Scan for the cell matching the given text and deliver its [x, y] coordinate at center. 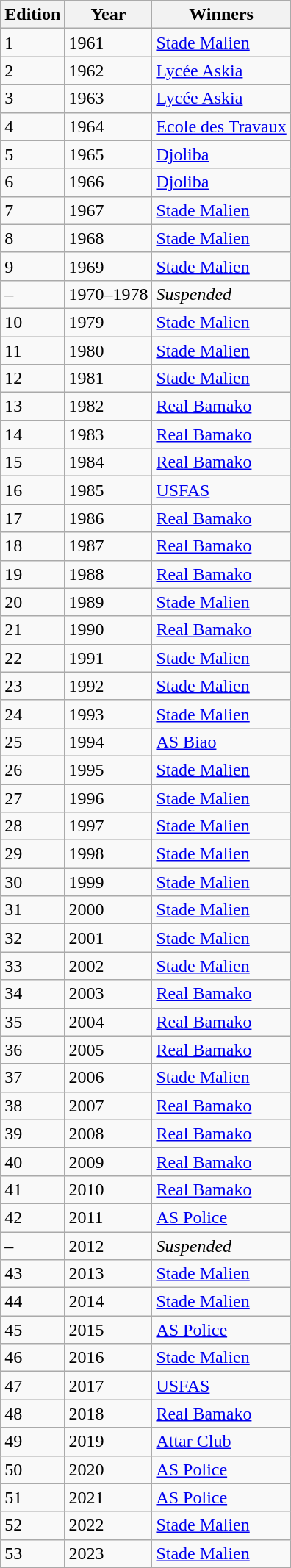
1967 [109, 210]
35 [32, 1022]
1961 [109, 43]
1970–1978 [109, 294]
7 [32, 210]
2023 [109, 1553]
1990 [109, 630]
1982 [109, 407]
26 [32, 770]
Winners [221, 15]
1989 [109, 602]
1993 [109, 714]
46 [32, 1358]
30 [32, 882]
31 [32, 910]
2021 [109, 1497]
50 [32, 1469]
18 [32, 546]
2020 [109, 1469]
2010 [109, 1189]
1987 [109, 546]
11 [32, 351]
21 [32, 630]
1965 [109, 154]
1983 [109, 434]
1988 [109, 574]
10 [32, 322]
6 [32, 182]
1998 [109, 854]
1969 [109, 266]
13 [32, 407]
12 [32, 379]
1996 [109, 798]
47 [32, 1386]
4 [32, 126]
53 [32, 1553]
20 [32, 602]
3 [32, 99]
8 [32, 238]
40 [32, 1161]
27 [32, 798]
22 [32, 658]
45 [32, 1330]
39 [32, 1134]
33 [32, 966]
2019 [109, 1442]
1980 [109, 351]
2003 [109, 994]
1966 [109, 182]
1984 [109, 462]
43 [32, 1274]
1992 [109, 686]
1997 [109, 826]
2014 [109, 1302]
1995 [109, 770]
32 [32, 938]
52 [32, 1525]
36 [32, 1050]
25 [32, 742]
1981 [109, 379]
2006 [109, 1078]
2007 [109, 1106]
34 [32, 994]
2013 [109, 1274]
42 [32, 1217]
2005 [109, 1050]
44 [32, 1302]
Year [109, 15]
1979 [109, 322]
1968 [109, 238]
2001 [109, 938]
16 [32, 490]
1964 [109, 126]
2017 [109, 1386]
28 [32, 826]
2009 [109, 1161]
2002 [109, 966]
38 [32, 1106]
24 [32, 714]
Attar Club [221, 1442]
2 [32, 71]
1 [32, 43]
1986 [109, 518]
1963 [109, 99]
29 [32, 854]
14 [32, 434]
2011 [109, 1217]
9 [32, 266]
2008 [109, 1134]
1962 [109, 71]
1985 [109, 490]
2004 [109, 1022]
2016 [109, 1358]
2022 [109, 1525]
2012 [109, 1246]
23 [32, 686]
1991 [109, 658]
15 [32, 462]
2000 [109, 910]
17 [32, 518]
Ecole des Travaux [221, 126]
49 [32, 1442]
2015 [109, 1330]
AS Biao [221, 742]
2018 [109, 1414]
51 [32, 1497]
37 [32, 1078]
Edition [32, 15]
41 [32, 1189]
48 [32, 1414]
1999 [109, 882]
19 [32, 574]
5 [32, 154]
1994 [109, 742]
